Return the [X, Y] coordinate for the center point of the cell that contains the specified text.  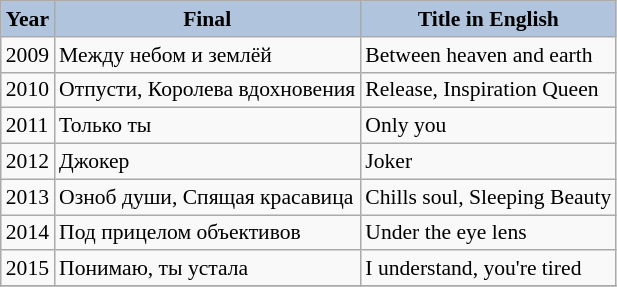
Джокер [207, 162]
2010 [28, 90]
Под прицелом объективов [207, 233]
2012 [28, 162]
Under the eye lens [488, 233]
Title in English [488, 19]
2009 [28, 55]
2013 [28, 197]
I understand, you're tired [488, 269]
Отпусти, Королева вдохновения [207, 90]
Between heaven and earth [488, 55]
Озноб души, Спящая красавица [207, 197]
Между небом и землёй [207, 55]
2011 [28, 126]
Release, Inspiration Queen [488, 90]
Понимаю, ты устала [207, 269]
Chills soul, Sleeping Beauty [488, 197]
Joker [488, 162]
2014 [28, 233]
Только ты [207, 126]
2015 [28, 269]
Final [207, 19]
Only you [488, 126]
Year [28, 19]
